Find where the given text appears and provide that cell's center as (X, Y) coordinate. 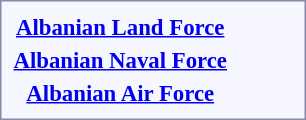
Albanian Naval Force (120, 60)
Albanian Air Force (120, 93)
Albanian Land Force (120, 27)
